Pinpoint the cell where the given text exists, returning its [X, Y] midpoint coordinate. 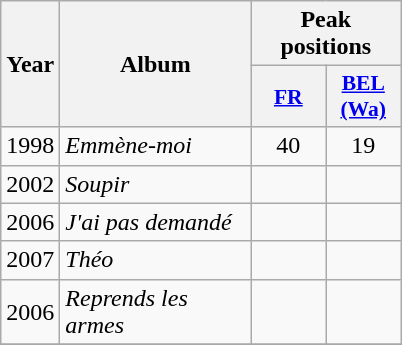
19 [364, 146]
Soupir [156, 184]
Emmène-moi [156, 146]
BEL (Wa) [364, 96]
1998 [30, 146]
Théo [156, 260]
40 [288, 146]
J'ai pas demandé [156, 222]
FR [288, 96]
Reprends les armes [156, 312]
Album [156, 64]
Year [30, 64]
2007 [30, 260]
2002 [30, 184]
Peak positions [326, 34]
